Identify which cell holds the provided text, then report its (x, y) central coordinate. 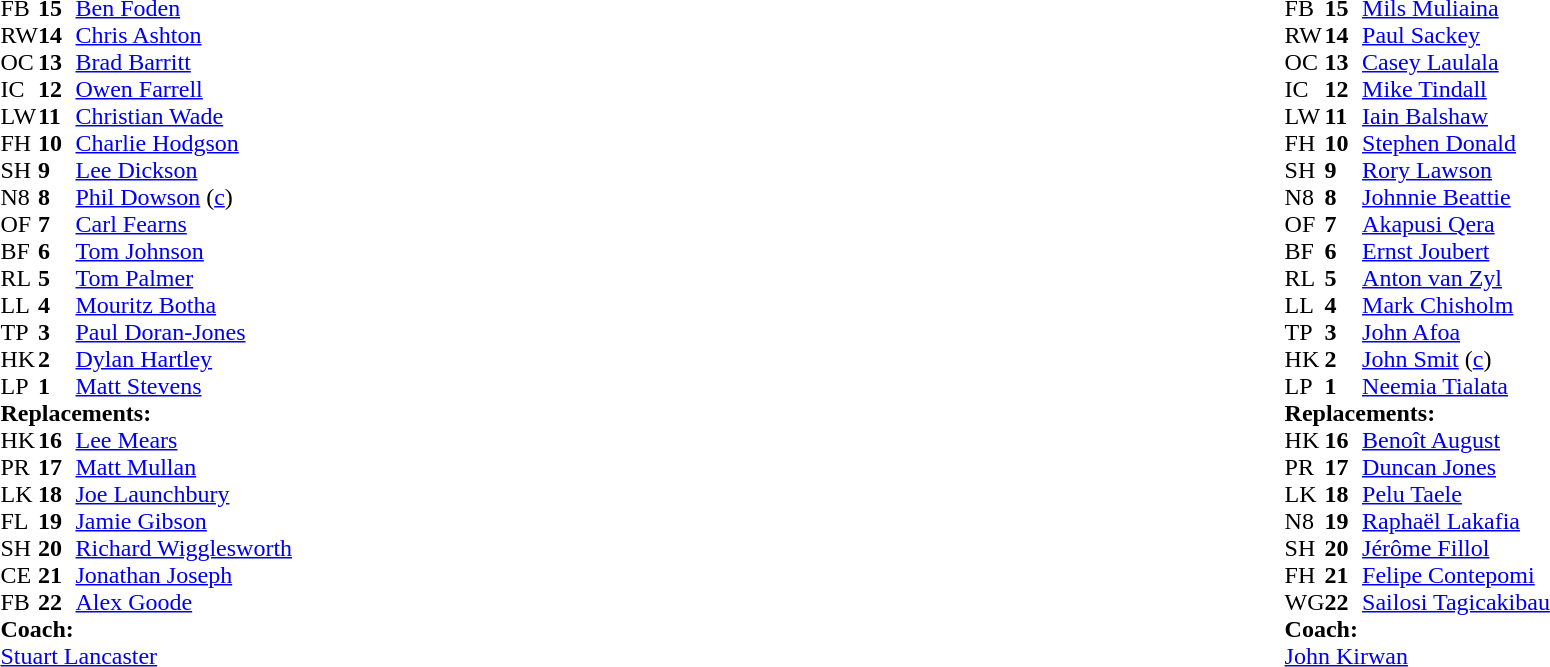
CE (19, 576)
Brad Barritt (184, 62)
Jonathan Joseph (184, 576)
Matt Mullan (184, 468)
Benoît August (1456, 440)
Stephen Donald (1456, 144)
Christian Wade (184, 116)
FL (19, 522)
Jérôme Fillol (1456, 548)
Ernst Joubert (1456, 252)
Lee Mears (184, 440)
Alex Goode (184, 602)
Lee Dickson (184, 170)
Casey Laulala (1456, 62)
Chris Ashton (184, 36)
Akapusi Qera (1456, 224)
Mark Chisholm (1456, 306)
Phil Dowson (c) (184, 198)
Rory Lawson (1456, 170)
Pelu Taele (1456, 494)
Dylan Hartley (184, 360)
Richard Wigglesworth (184, 548)
Paul Sackey (1456, 36)
FB (19, 602)
Johnnie Beattie (1456, 198)
Mouritz Botha (184, 306)
John Smit (c) (1456, 360)
Iain Balshaw (1456, 116)
Mike Tindall (1456, 90)
John Afoa (1456, 332)
Anton van Zyl (1456, 278)
Jamie Gibson (184, 522)
Owen Farrell (184, 90)
Tom Palmer (184, 278)
Matt Stevens (184, 386)
Joe Launchbury (184, 494)
Neemia Tialata (1456, 386)
Raphaël Lakafia (1456, 522)
Paul Doran-Jones (184, 332)
Duncan Jones (1456, 468)
Charlie Hodgson (184, 144)
Sailosi Tagicakibau (1456, 602)
WG (1305, 602)
Carl Fearns (184, 224)
Felipe Contepomi (1456, 576)
Tom Johnson (184, 252)
